Determine the (x, y) coordinate at the center of the cell enclosing the given text.  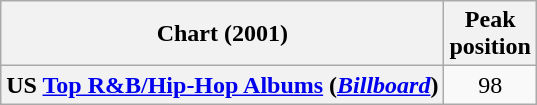
US Top R&B/Hip-Hop Albums (Billboard) (222, 85)
Peak position (490, 34)
Chart (2001) (222, 34)
98 (490, 85)
